Identify which cell holds the provided text, then report its (X, Y) central coordinate. 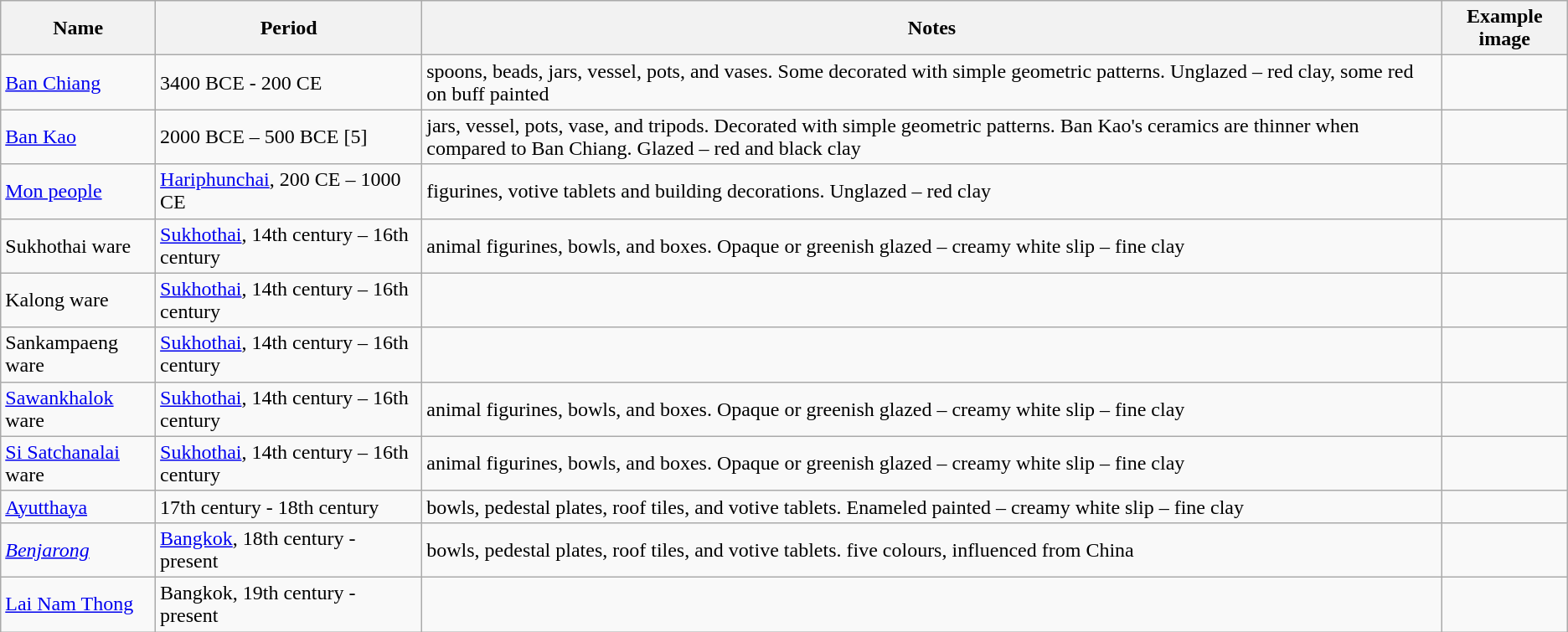
Lai Nam Thong (79, 604)
Ban Kao (79, 137)
spoons, beads, jars, vessel, pots, and vases. Some decorated with simple geometric patterns. Unglazed – red clay, some red on buff painted (931, 82)
Bangkok, 19th century - present (289, 604)
Notes (931, 28)
17th century - 18th century (289, 506)
bowls, pedestal plates, roof tiles, and votive tablets. five colours, influenced from China (931, 549)
2000 BCE – 500 BCE [5] (289, 137)
Sankampaeng ware (79, 355)
figurines, votive tablets and building decorations. Unglazed – red clay (931, 191)
Ban Chiang (79, 82)
Period (289, 28)
Sawankhalok ware (79, 408)
Si Satchanalai ware (79, 464)
Benjarong (79, 549)
Ayutthaya (79, 506)
Mon people (79, 191)
bowls, pedestal plates, roof tiles, and votive tablets. Enameled painted – creamy white slip – fine clay (931, 506)
Hariphunchai, 200 CE – 1000 CE (289, 191)
Sukhothai ware (79, 246)
Bangkok, 18th century - present (289, 549)
Kalong ware (79, 300)
Example image (1504, 28)
Name (79, 28)
3400 BCE - 200 CE (289, 82)
